Extract the (X, Y) coordinate from the center of the cell holding the provided text.  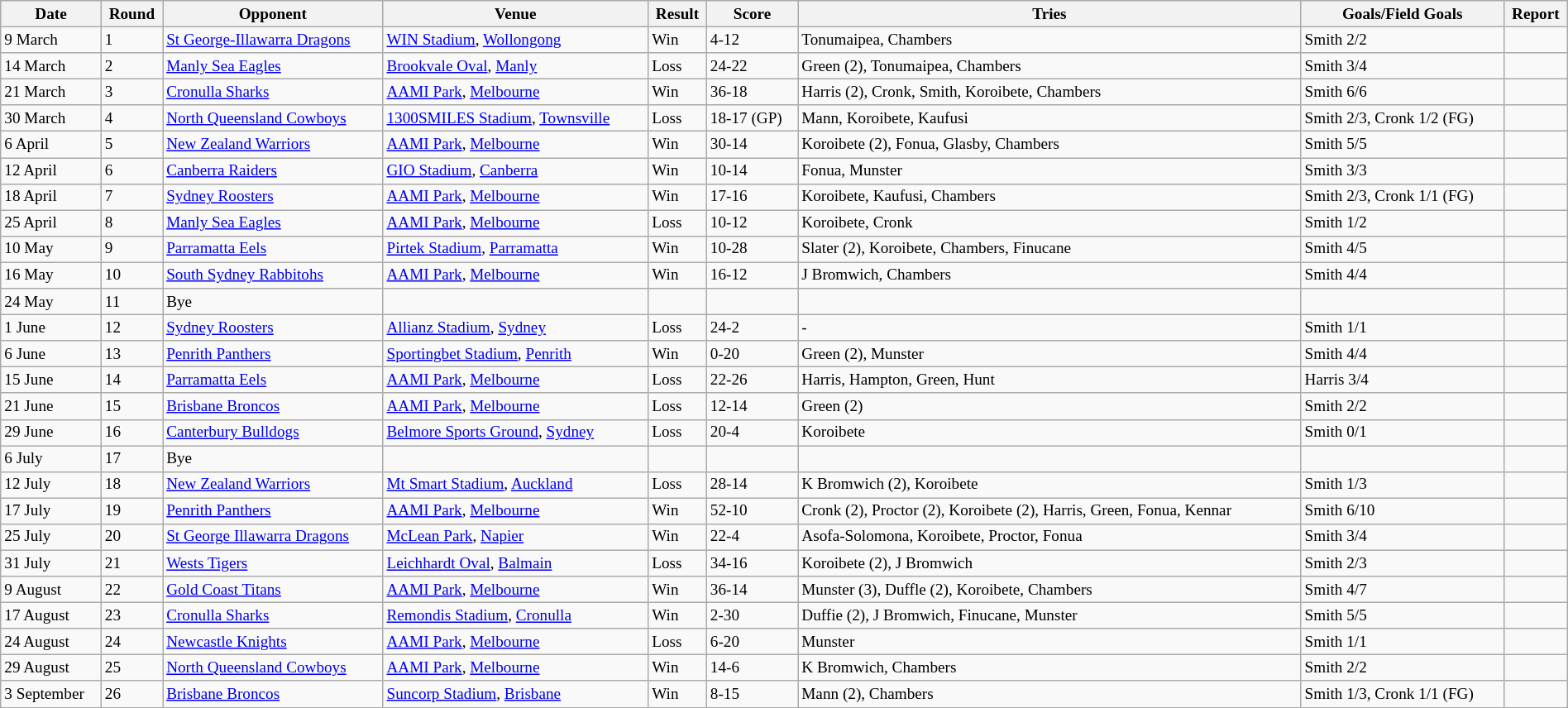
36-14 (752, 590)
Mt Smart Stadium, Auckland (516, 485)
- (1049, 328)
20-4 (752, 433)
Green (2) (1049, 406)
Slater (2), Koroibete, Chambers, Finucane (1049, 249)
24-22 (752, 66)
34-16 (752, 563)
14 (131, 380)
12-14 (752, 406)
Canberra Raiders (273, 170)
Harris 3/4 (1403, 380)
6 (131, 170)
17-16 (752, 197)
22 (131, 590)
24 May (51, 302)
10-28 (752, 249)
Smith 4/7 (1403, 590)
Koroibete (2), Fonua, Glasby, Chambers (1049, 145)
30 March (51, 118)
21 (131, 563)
Tries (1049, 14)
Asofa-Solomona, Koroibete, Proctor, Fonua (1049, 537)
Brookvale Oval, Manly (516, 66)
8-15 (752, 694)
Munster (3), Duffle (2), Koroibete, Chambers (1049, 590)
25 April (51, 223)
South Sydney Rabbitohs (273, 275)
J Bromwich, Chambers (1049, 275)
20 (131, 537)
21 March (51, 92)
30-14 (752, 145)
12 July (51, 485)
7 (131, 197)
K Bromwich (2), Koroibete (1049, 485)
Wests Tigers (273, 563)
14 March (51, 66)
22-26 (752, 380)
Tonumaipea, Chambers (1049, 40)
Newcastle Knights (273, 642)
29 June (51, 433)
Result (678, 14)
Smith 0/1 (1403, 433)
Pirtek Stadium, Parramatta (516, 249)
8 (131, 223)
24 August (51, 642)
Smith 6/10 (1403, 511)
Smith 3/3 (1403, 170)
Sportingbet Stadium, Penrith (516, 354)
Canterbury Bulldogs (273, 433)
K Bromwich, Chambers (1049, 668)
9 August (51, 590)
Smith 1/2 (1403, 223)
Suncorp Stadium, Brisbane (516, 694)
Cronk (2), Proctor (2), Koroibete (2), Harris, Green, Fonua, Kennar (1049, 511)
Date (51, 14)
Score (752, 14)
36-18 (752, 92)
18 April (51, 197)
3 (131, 92)
21 June (51, 406)
Goals/Field Goals (1403, 14)
Koroibete (1049, 433)
St George Illawarra Dragons (273, 537)
McLean Park, Napier (516, 537)
6-20 (752, 642)
15 (131, 406)
Koroibete, Kaufusi, Chambers (1049, 197)
St George-Illawarra Dragons (273, 40)
Smith 2/3, Cronk 1/1 (FG) (1403, 197)
10 May (51, 249)
9 March (51, 40)
10 (131, 275)
GIO Stadium, Canberra (516, 170)
16-12 (752, 275)
18-17 (GP) (752, 118)
Smith 1/3 (1403, 485)
Smith 6/6 (1403, 92)
Belmore Sports Ground, Sydney (516, 433)
Munster (1049, 642)
15 June (51, 380)
23 (131, 615)
Smith 4/5 (1403, 249)
Leichhardt Oval, Balmain (516, 563)
6 July (51, 458)
Mann, Koroibete, Kaufusi (1049, 118)
16 May (51, 275)
Mann (2), Chambers (1049, 694)
0-20 (752, 354)
Remondis Stadium, Cronulla (516, 615)
1300SMILES Stadium, Townsville (516, 118)
24-2 (752, 328)
1 June (51, 328)
Green (2), Munster (1049, 354)
16 (131, 433)
Smith 2/3, Cronk 1/2 (FG) (1403, 118)
17 August (51, 615)
Venue (516, 14)
Allianz Stadium, Sydney (516, 328)
18 (131, 485)
12 April (51, 170)
17 July (51, 511)
5 (131, 145)
13 (131, 354)
Green (2), Tonumaipea, Chambers (1049, 66)
12 (131, 328)
Harris (2), Cronk, Smith, Koroibete, Chambers (1049, 92)
19 (131, 511)
6 April (51, 145)
Round (131, 14)
Duffie (2), J Bromwich, Finucane, Munster (1049, 615)
10-12 (752, 223)
Harris, Hampton, Green, Hunt (1049, 380)
28-14 (752, 485)
2-30 (752, 615)
52-10 (752, 511)
Report (1535, 14)
WIN Stadium, Wollongong (516, 40)
11 (131, 302)
4-12 (752, 40)
31 July (51, 563)
22-4 (752, 537)
1 (131, 40)
17 (131, 458)
9 (131, 249)
4 (131, 118)
2 (131, 66)
10-14 (752, 170)
Koroibete (2), J Bromwich (1049, 563)
29 August (51, 668)
6 June (51, 354)
25 (131, 668)
Koroibete, Cronk (1049, 223)
26 (131, 694)
14-6 (752, 668)
Smith 1/3, Cronk 1/1 (FG) (1403, 694)
3 September (51, 694)
Gold Coast Titans (273, 590)
Fonua, Munster (1049, 170)
Smith 2/3 (1403, 563)
Opponent (273, 14)
24 (131, 642)
25 July (51, 537)
